Determine the (x, y) coordinate at the center of the cell enclosing the given text.  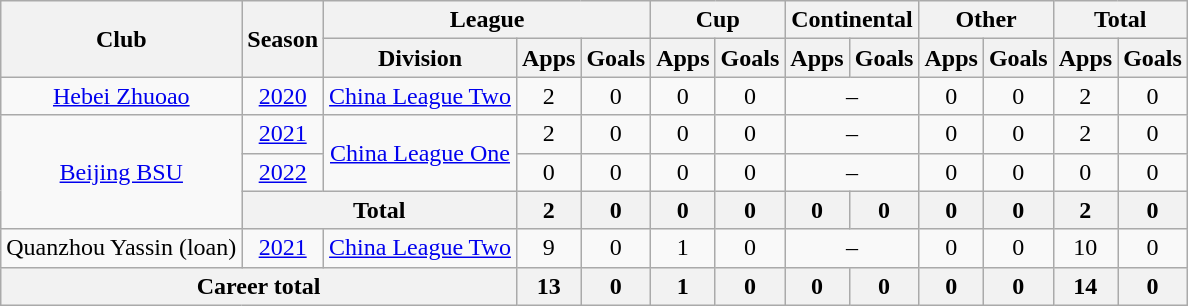
Continental (852, 20)
Division (420, 58)
Quanzhou Yassin (loan) (122, 248)
Cup (718, 20)
China League One (420, 153)
Club (122, 39)
Beijing BSU (122, 172)
Hebei Zhuoao (122, 96)
9 (548, 248)
Career total (259, 286)
2020 (283, 96)
14 (1085, 286)
2022 (283, 172)
10 (1085, 248)
Season (283, 39)
13 (548, 286)
Other (986, 20)
League (488, 20)
